Scan for the cell matching the given text and deliver its [X, Y] coordinate at center. 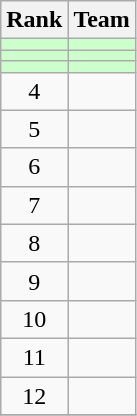
8 [34, 243]
Team [102, 20]
4 [34, 91]
12 [34, 395]
6 [34, 167]
7 [34, 205]
5 [34, 129]
11 [34, 357]
10 [34, 319]
Rank [34, 20]
9 [34, 281]
